For the text-containing cell, return its midpoint in [x, y] coordinate format. 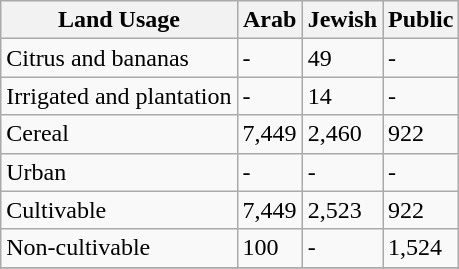
Jewish [342, 20]
Urban [119, 172]
Public [421, 20]
100 [270, 248]
1,524 [421, 248]
Non-cultivable [119, 248]
Cereal [119, 134]
Arab [270, 20]
2,523 [342, 210]
2,460 [342, 134]
14 [342, 96]
Land Usage [119, 20]
Irrigated and plantation [119, 96]
Citrus and bananas [119, 58]
49 [342, 58]
Cultivable [119, 210]
